From the cell containing the given text, extract its center point as [x, y] coordinate. 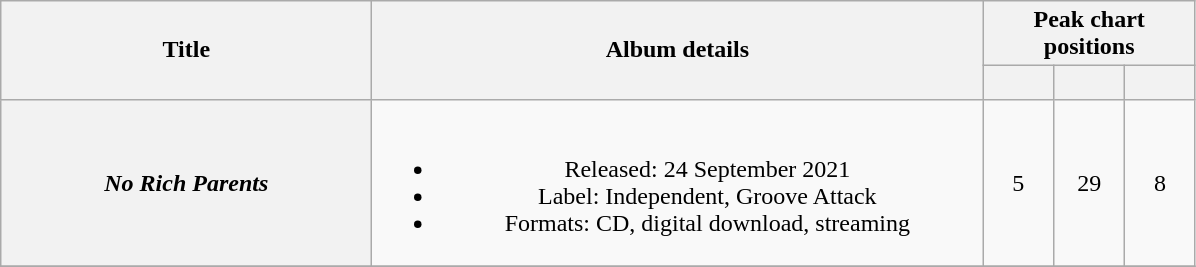
Album details [678, 50]
29 [1090, 182]
Released: 24 September 2021Label: Independent, Groove AttackFormats: CD, digital download, streaming [678, 182]
5 [1018, 182]
Peak chart positions [1090, 34]
Title [186, 50]
8 [1160, 182]
No Rich Parents [186, 182]
